Return [x, y] of the center of cell containing provided text 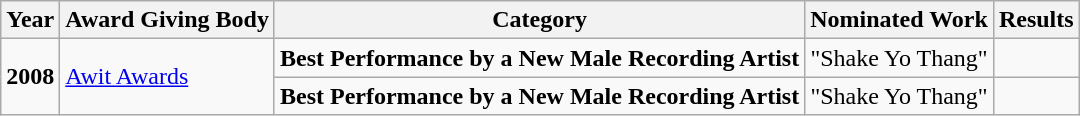
Award Giving Body [168, 20]
Awit Awards [168, 77]
Year [30, 20]
2008 [30, 77]
Nominated Work [900, 20]
Category [539, 20]
Results [1036, 20]
